Locate the cell with the specified text and output its [x, y] center coordinate. 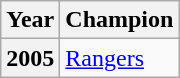
Champion [120, 20]
Year [30, 20]
2005 [30, 58]
Rangers [120, 58]
